Detect which cell encompasses the target text, then output its (X, Y) center coordinate. 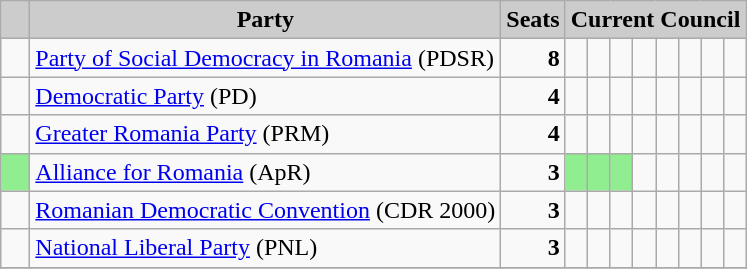
Democratic Party (PD) (266, 96)
Current Council (656, 20)
Romanian Democratic Convention (CDR 2000) (266, 210)
National Liberal Party (PNL) (266, 248)
Alliance for Romania (ApR) (266, 172)
Seats (533, 20)
8 (533, 58)
Party of Social Democracy in Romania (PDSR) (266, 58)
Party (266, 20)
Greater Romania Party (PRM) (266, 134)
